Pinpoint the cell where the given text exists, returning its [X, Y] midpoint coordinate. 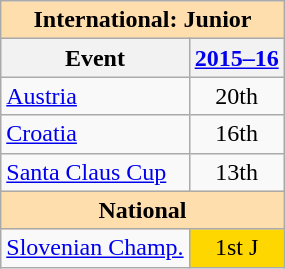
20th [236, 96]
Croatia [95, 134]
2015–16 [236, 58]
Slovenian Champ. [95, 248]
Event [95, 58]
Santa Claus Cup [95, 172]
International: Junior [142, 20]
1st J [236, 248]
Austria [95, 96]
National [142, 210]
13th [236, 172]
16th [236, 134]
